Output the [X, Y] coordinate of the center of the cell containing the given text.  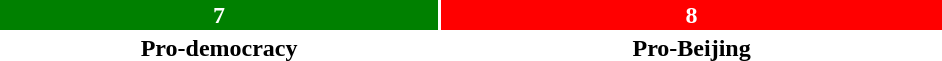
7 [219, 15]
8 [692, 15]
